Scan for the cell matching the given text and deliver its [X, Y] coordinate at center. 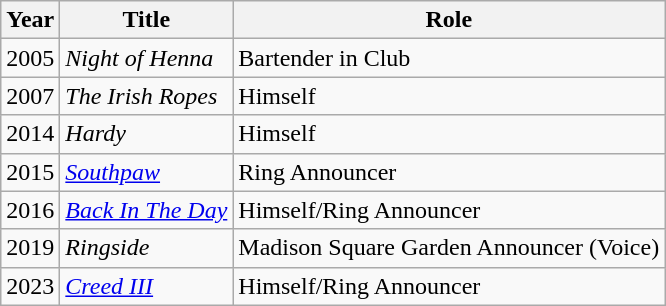
2007 [30, 96]
Bartender in Club [449, 58]
Madison Square Garden Announcer (Voice) [449, 248]
2019 [30, 248]
Night of Henna [146, 58]
2005 [30, 58]
The Irish Ropes [146, 96]
2015 [30, 172]
Ring Announcer [449, 172]
Southpaw [146, 172]
2014 [30, 134]
Hardy [146, 134]
Title [146, 20]
2016 [30, 210]
Year [30, 20]
Back In The Day [146, 210]
Role [449, 20]
Ringside [146, 248]
Creed III [146, 286]
2023 [30, 286]
